Detect which cell encompasses the target text, then output its (X, Y) center coordinate. 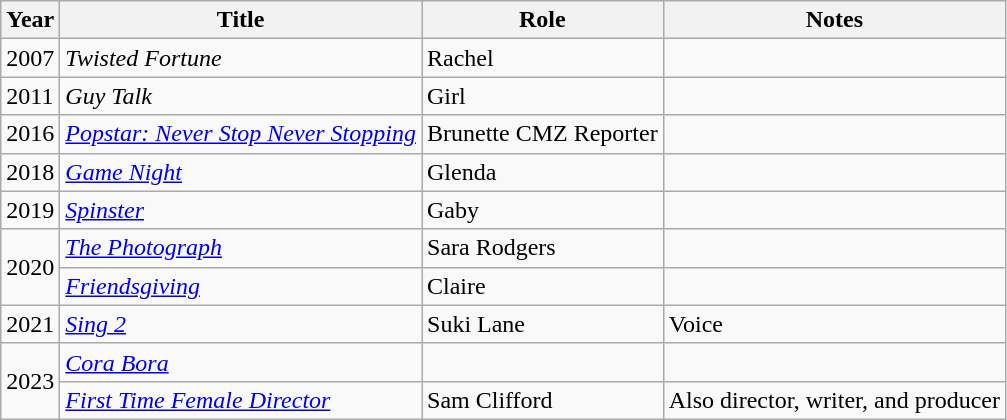
Brunette CMZ Reporter (543, 134)
Girl (543, 96)
Spinster (241, 210)
Popstar: Never Stop Never Stopping (241, 134)
Year (30, 20)
Sara Rodgers (543, 248)
2018 (30, 172)
Suki Lane (543, 324)
2021 (30, 324)
Also director, writer, and producer (834, 400)
2016 (30, 134)
2007 (30, 58)
Cora Bora (241, 362)
Game Night (241, 172)
2020 (30, 267)
2011 (30, 96)
2023 (30, 381)
Glenda (543, 172)
Rachel (543, 58)
Gaby (543, 210)
Friendsgiving (241, 286)
Notes (834, 20)
The Photograph (241, 248)
Sam Clifford (543, 400)
Voice (834, 324)
First Time Female Director (241, 400)
Guy Talk (241, 96)
2019 (30, 210)
Title (241, 20)
Role (543, 20)
Claire (543, 286)
Sing 2 (241, 324)
Twisted Fortune (241, 58)
